Capture the cell that displays the provided text and extract its (X, Y) central coordinate. 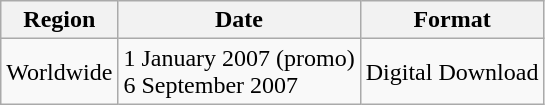
1 January 2007 (promo)6 September 2007 (239, 72)
Region (60, 20)
Date (239, 20)
Worldwide (60, 72)
Digital Download (452, 72)
Format (452, 20)
